Locate the cell with the specified text and output its (X, Y) center coordinate. 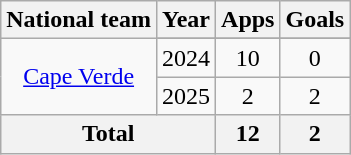
National team (79, 20)
2025 (186, 96)
10 (248, 58)
Year (186, 20)
Apps (248, 20)
0 (315, 58)
Cape Verde (79, 77)
Goals (315, 20)
Total (108, 134)
2024 (186, 58)
12 (248, 134)
